Locate the cell with the specified text and output its [x, y] center coordinate. 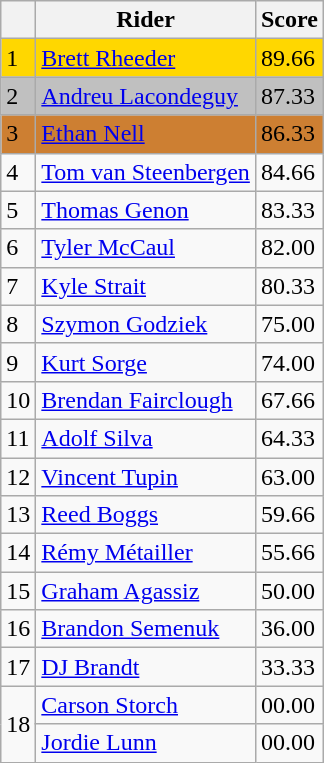
DJ Brandt [146, 667]
7 [18, 286]
64.33 [289, 438]
8 [18, 324]
59.66 [289, 515]
Brendan Fairclough [146, 400]
5 [18, 210]
36.00 [289, 629]
Thomas Genon [146, 210]
50.00 [289, 591]
18 [18, 724]
Szymon Godziek [146, 324]
Andreu Lacondeguy [146, 96]
75.00 [289, 324]
Ethan Nell [146, 134]
14 [18, 553]
17 [18, 667]
Rider [146, 20]
33.33 [289, 667]
Tom van Steenbergen [146, 172]
80.33 [289, 286]
Rémy Métailler [146, 553]
1 [18, 58]
Graham Agassiz [146, 591]
Carson Storch [146, 705]
2 [18, 96]
55.66 [289, 553]
89.66 [289, 58]
Score [289, 20]
6 [18, 248]
Kurt Sorge [146, 362]
16 [18, 629]
63.00 [289, 477]
Reed Boggs [146, 515]
Vincent Tupin [146, 477]
82.00 [289, 248]
74.00 [289, 362]
4 [18, 172]
Tyler McCaul [146, 248]
Brandon Semenuk [146, 629]
12 [18, 477]
15 [18, 591]
Jordie Lunn [146, 743]
84.66 [289, 172]
Brett Rheeder [146, 58]
10 [18, 400]
11 [18, 438]
9 [18, 362]
Kyle Strait [146, 286]
3 [18, 134]
87.33 [289, 96]
86.33 [289, 134]
67.66 [289, 400]
Adolf Silva [146, 438]
83.33 [289, 210]
13 [18, 515]
